Return (x, y) of the center of cell containing provided text 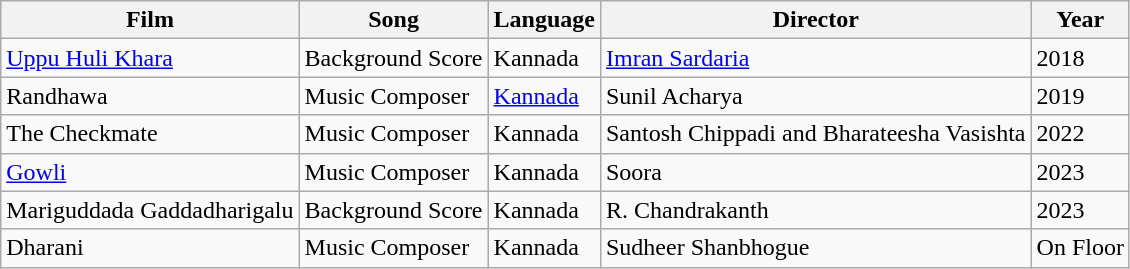
Director (816, 20)
Uppu Huli Khara (150, 58)
2018 (1080, 58)
Santosh Chippadi and Bharateesha Vasishta (816, 134)
2019 (1080, 96)
Randhawa (150, 96)
Sudheer Shanbhogue (816, 248)
Gowli (150, 172)
Year (1080, 20)
R. Chandrakanth (816, 210)
Film (150, 20)
2022 (1080, 134)
Soora (816, 172)
The Checkmate (150, 134)
Language (544, 20)
Sunil Acharya (816, 96)
On Floor (1080, 248)
Imran Sardaria (816, 58)
Mariguddada Gaddadharigalu (150, 210)
Song (394, 20)
Dharani (150, 248)
